Identify which cell holds the provided text, then report its [X, Y] central coordinate. 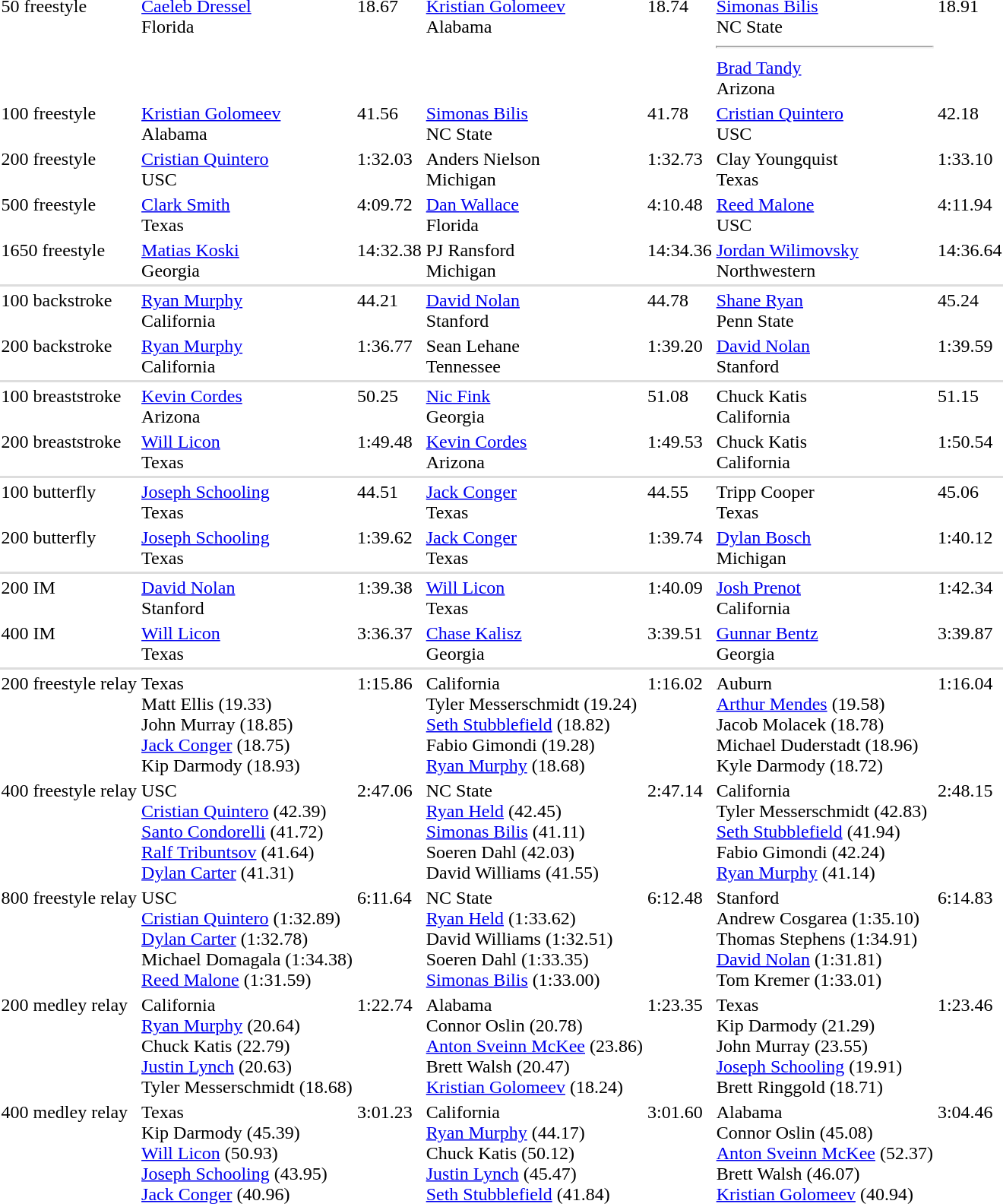
2:47.06 [390, 832]
Josh Prenot California [824, 597]
41.56 [390, 123]
Matias Koski Georgia [248, 260]
45.24 [970, 310]
CaliforniaTyler Messerschmidt (42.83)Seth Stubblefield (41.94)Fabio Gimondi (42.24)Ryan Murphy (41.14) [824, 832]
200 freestyle relay [69, 724]
14:36.64 [970, 260]
Reed Malone USC [824, 214]
Kristian Golomeev Alabama [248, 123]
200 medley relay [69, 1046]
100 butterfly [69, 502]
USCCristian Quintero (1:32.89)Dylan Carter (1:32.78)Michael Domagala (1:34.38)Reed Malone (1:31.59) [248, 939]
Anders Nielson Michigan [534, 169]
400 freestyle relay [69, 832]
4:11.94 [970, 214]
1:23.46 [970, 1046]
TexasKip Darmody (21.29)John Murray (23.55)Joseph Schooling (19.91)Brett Ringgold (18.71) [824, 1046]
Clay Youngquist Texas [824, 169]
500 freestyle [69, 214]
1650 freestyle [69, 260]
44.55 [679, 502]
800 freestyle relay [69, 939]
3:36.37 [390, 643]
1:36.77 [390, 356]
1:39.38 [390, 597]
14:34.36 [679, 260]
AlabamaConnor Oslin (20.78)Anton Sveinn McKee (23.86)Brett Walsh (20.47)Kristian Golomeev (18.24) [534, 1046]
Simonas Bilis NC State [534, 123]
1:39.20 [679, 356]
6:14.83 [970, 939]
44.51 [390, 502]
1:32.73 [679, 169]
200 butterfly [69, 547]
Sean Lehane Tennessee [534, 356]
PJ Ransford Michigan [534, 260]
3:39.87 [970, 643]
100 breaststroke [69, 406]
2:48.15 [970, 832]
Jordan Wilimovsky Northwestern [824, 260]
Clark Smith Texas [248, 214]
1:23.35 [679, 1046]
Dylan Bosch Michigan [824, 547]
Tripp Cooper Texas [824, 502]
200 IM [69, 597]
4:09.72 [390, 214]
45.06 [970, 502]
AuburnArthur Mendes (19.58)Jacob Molacek (18.78)Michael Duderstadt (18.96)Kyle Darmody (18.72) [824, 724]
44.21 [390, 310]
100 backstroke [69, 310]
3:39.51 [679, 643]
NC StateRyan Held (1:33.62)David Williams (1:32.51)Soeren Dahl (1:33.35)Simonas Bilis (1:33.00) [534, 939]
4:10.48 [679, 214]
1:49.53 [679, 451]
Nic Fink Georgia [534, 406]
1:15.86 [390, 724]
51.15 [970, 406]
1:32.03 [390, 169]
1:16.04 [970, 724]
1:40.09 [679, 597]
CaliforniaTyler Messerschmidt (19.24)Seth Stubblefield (18.82)Fabio Gimondi (19.28)Ryan Murphy (18.68) [534, 724]
1:33.10 [970, 169]
USCCristian Quintero (42.39)Santo Condorelli (41.72)Ralf Tribuntsov (41.64)Dylan Carter (41.31) [248, 832]
14:32.38 [390, 260]
6:12.48 [679, 939]
200 breaststroke [69, 451]
50.25 [390, 406]
200 backstroke [69, 356]
44.78 [679, 310]
100 freestyle [69, 123]
1:16.02 [679, 724]
51.08 [679, 406]
StanfordAndrew Cosgarea (1:35.10)Thomas Stephens (1:34.91)David Nolan (1:31.81)Tom Kremer (1:33.01) [824, 939]
41.78 [679, 123]
1:22.74 [390, 1046]
TexasMatt Ellis (19.33)John Murray (18.85)Jack Conger (18.75)Kip Darmody (18.93) [248, 724]
1:42.34 [970, 597]
Gunnar Bentz Georgia [824, 643]
1:50.54 [970, 451]
1:40.12 [970, 547]
Shane Ryan Penn State [824, 310]
2:47.14 [679, 832]
6:11.64 [390, 939]
42.18 [970, 123]
CaliforniaRyan Murphy (20.64)Chuck Katis (22.79)Justin Lynch (20.63)Tyler Messerschmidt (18.68) [248, 1046]
Dan Wallace Florida [534, 214]
1:39.74 [679, 547]
200 freestyle [69, 169]
1:49.48 [390, 451]
Chase Kalisz Georgia [534, 643]
NC StateRyan Held (42.45)Simonas Bilis (41.11)Soeren Dahl (42.03)David Williams (41.55) [534, 832]
400 IM [69, 643]
1:39.59 [970, 356]
1:39.62 [390, 547]
